For the text-containing cell, return its midpoint in [x, y] coordinate format. 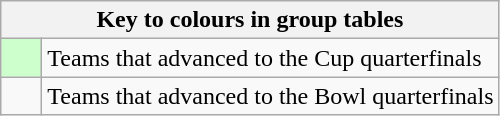
Key to colours in group tables [250, 20]
Teams that advanced to the Bowl quarterfinals [270, 96]
Teams that advanced to the Cup quarterfinals [270, 58]
